For the text-containing cell, return its midpoint in (X, Y) coordinate format. 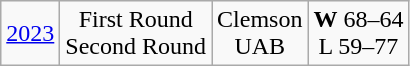
2023 (30, 34)
ClemsonUAB (260, 34)
W 68–64L 59–77 (358, 34)
First RoundSecond Round (136, 34)
